Pinpoint the cell where the given text exists, returning its [X, Y] midpoint coordinate. 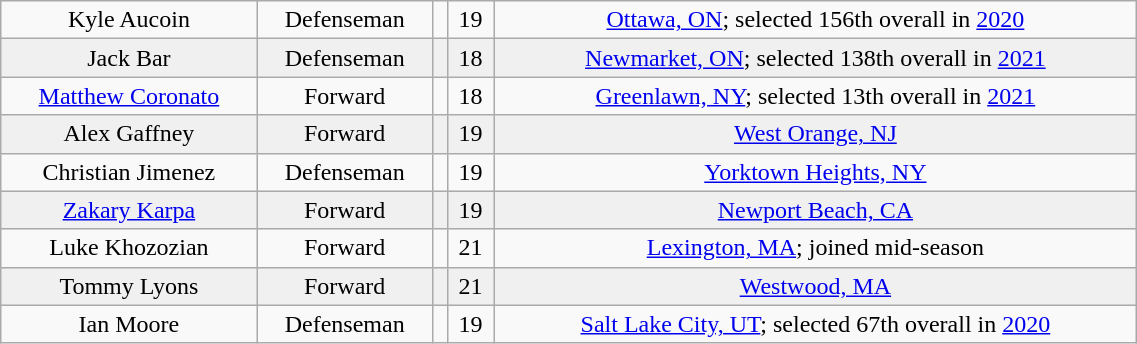
Ian Moore [129, 324]
Kyle Aucoin [129, 20]
Yorktown Heights, NY [816, 172]
Jack Bar [129, 58]
Zakary Karpa [129, 210]
Luke Khozozian [129, 248]
Tommy Lyons [129, 286]
Lexington, MA; joined mid-season [816, 248]
Newport Beach, CA [816, 210]
Newmarket, ON; selected 138th overall in 2021 [816, 58]
Christian Jimenez [129, 172]
Salt Lake City, UT; selected 67th overall in 2020 [816, 324]
Greenlawn, NY; selected 13th overall in 2021 [816, 96]
Matthew Coronato [129, 96]
Westwood, MA [816, 286]
Alex Gaffney [129, 134]
West Orange, NJ [816, 134]
Ottawa, ON; selected 156th overall in 2020 [816, 20]
